Output the [X, Y] coordinate of the center of the cell containing the given text.  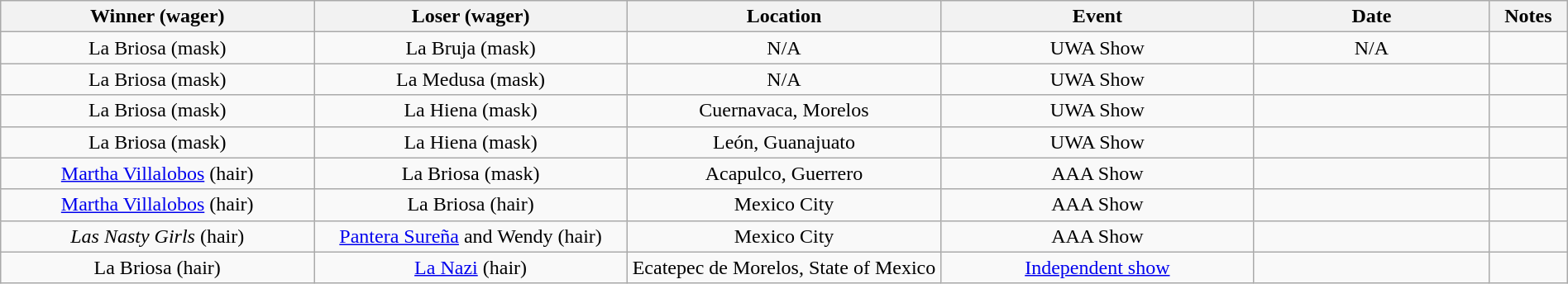
Date [1371, 17]
Independent show [1097, 267]
Loser (wager) [471, 17]
Cuernavaca, Morelos [784, 111]
La Nazi (hair) [471, 267]
Event [1097, 17]
Pantera Sureña and Wendy (hair) [471, 236]
La Bruja (mask) [471, 48]
Acapulco, Guerrero [784, 173]
Ecatepec de Morelos, State of Mexico [784, 267]
León, Guanajuato [784, 142]
Location [784, 17]
Winner (wager) [157, 17]
Las Nasty Girls (hair) [157, 236]
La Medusa (mask) [471, 79]
Notes [1528, 17]
